Find where the given text appears and provide that cell's center as [X, Y] coordinate. 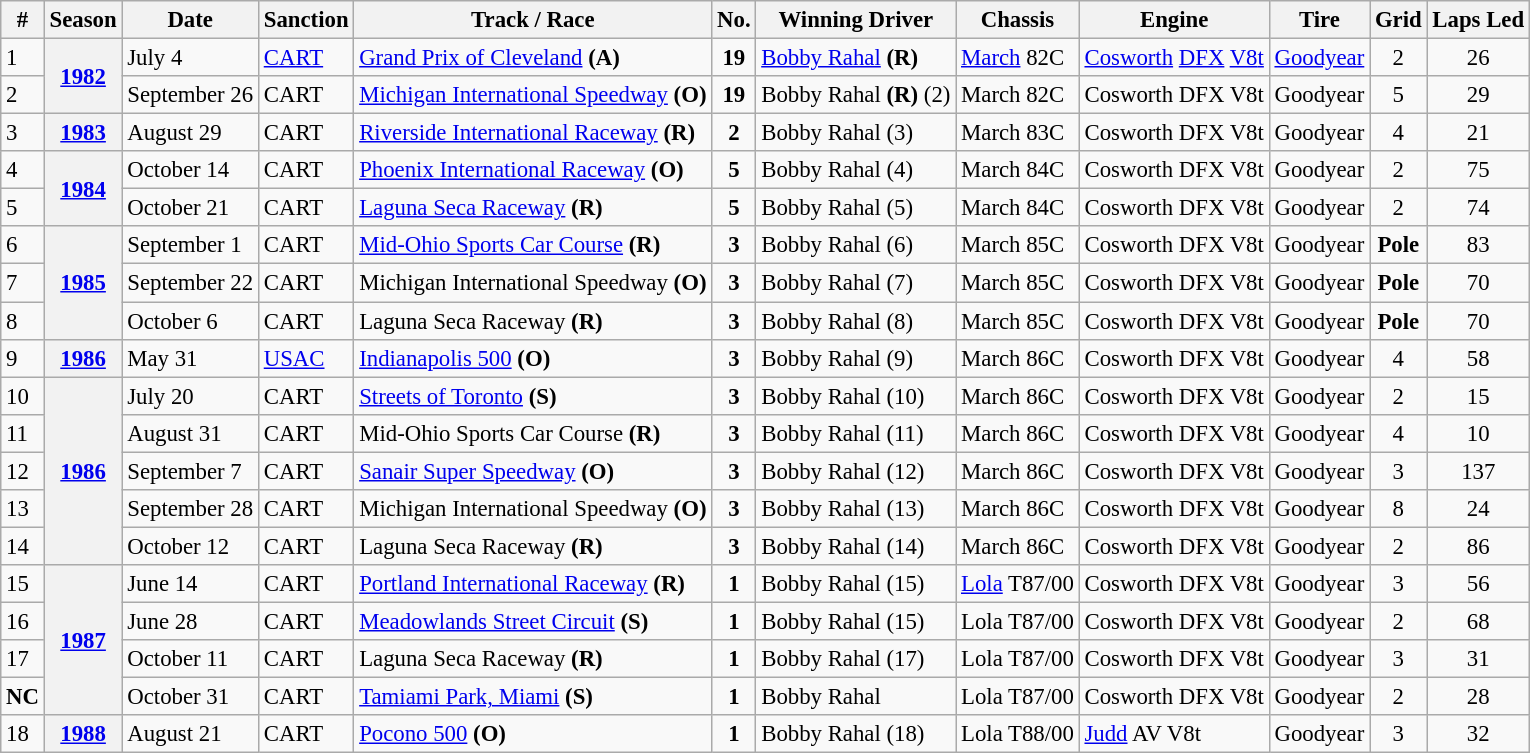
Engine [1174, 20]
29 [1478, 95]
Bobby Rahal (7) [856, 283]
Chassis [1018, 20]
Bobby Rahal (3) [856, 133]
9 [23, 358]
12 [23, 471]
56 [1478, 584]
August 21 [190, 734]
Indianapolis 500 (O) [533, 358]
October 12 [190, 546]
137 [1478, 471]
October 21 [190, 208]
1982 [83, 76]
24 [1478, 509]
Bobby Rahal (10) [856, 396]
Bobby Rahal (8) [856, 321]
October 6 [190, 321]
Bobby Rahal (6) [856, 245]
86 [1478, 546]
Grid [1398, 20]
6 [23, 245]
Bobby Rahal [856, 697]
NC [23, 697]
14 [23, 546]
September 28 [190, 509]
1988 [83, 734]
Pocono 500 (O) [533, 734]
Sanair Super Speedway (O) [533, 471]
Tamiami Park, Miami (S) [533, 697]
26 [1478, 58]
Bobby Rahal (11) [856, 433]
Streets of Toronto (S) [533, 396]
Bobby Rahal (18) [856, 734]
Lola T88/00 [1018, 734]
13 [23, 509]
32 [1478, 734]
17 [23, 659]
July 20 [190, 396]
11 [23, 433]
1983 [83, 133]
Bobby Rahal (13) [856, 509]
Meadowlands Street Circuit (S) [533, 621]
September 26 [190, 95]
March 83C [1018, 133]
21 [1478, 133]
18 [23, 734]
Phoenix International Raceway (O) [533, 170]
Sanction [306, 20]
Grand Prix of Cleveland (A) [533, 58]
58 [1478, 358]
Bobby Rahal (12) [856, 471]
Date [190, 20]
Bobby Rahal (14) [856, 546]
August 29 [190, 133]
75 [1478, 170]
Riverside International Raceway (R) [533, 133]
1987 [83, 640]
June 28 [190, 621]
Bobby Rahal (R) [856, 58]
1984 [83, 188]
Season [83, 20]
74 [1478, 208]
October 11 [190, 659]
# [23, 20]
August 31 [190, 433]
Bobby Rahal (R) (2) [856, 95]
June 14 [190, 584]
September 1 [190, 245]
16 [23, 621]
September 22 [190, 283]
31 [1478, 659]
7 [23, 283]
Bobby Rahal (9) [856, 358]
October 14 [190, 170]
1985 [83, 282]
July 4 [190, 58]
28 [1478, 697]
Portland International Raceway (R) [533, 584]
Tire [1319, 20]
Bobby Rahal (5) [856, 208]
Bobby Rahal (4) [856, 170]
Bobby Rahal (17) [856, 659]
September 7 [190, 471]
68 [1478, 621]
Winning Driver [856, 20]
Judd AV V8t [1174, 734]
83 [1478, 245]
May 31 [190, 358]
Laps Led [1478, 20]
Track / Race [533, 20]
October 31 [190, 697]
No. [734, 20]
USAC [306, 358]
